Return (X, Y) of the center of cell containing provided text 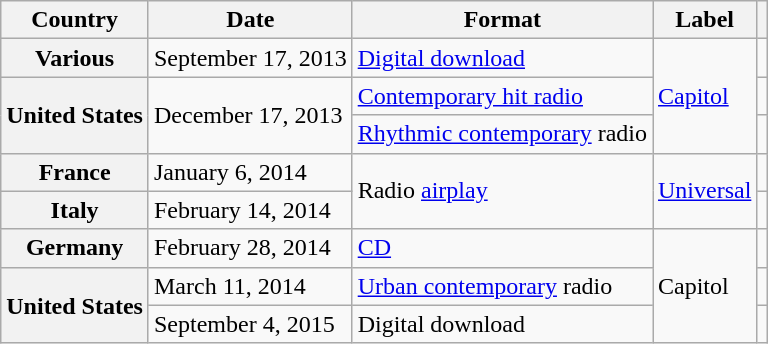
December 17, 2013 (250, 115)
Universal (704, 191)
Contemporary hit radio (502, 96)
January 6, 2014 (250, 172)
February 14, 2014 (250, 210)
Country (75, 20)
February 28, 2014 (250, 248)
Date (250, 20)
Italy (75, 210)
Format (502, 20)
France (75, 172)
Germany (75, 248)
Rhythmic contemporary radio (502, 134)
September 4, 2015 (250, 324)
March 11, 2014 (250, 286)
Label (704, 20)
September 17, 2013 (250, 58)
CD (502, 248)
Radio airplay (502, 191)
Urban contemporary radio (502, 286)
Various (75, 58)
